Search for the cell housing the specified text and yield its (X, Y) center coordinate. 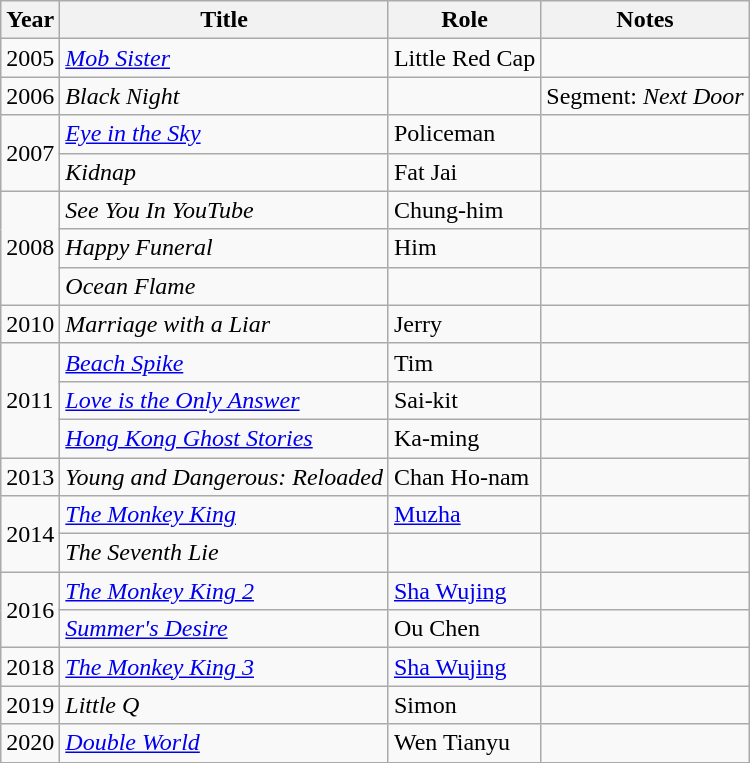
2010 (30, 324)
Little Red Cap (464, 58)
Jerry (464, 324)
2007 (30, 153)
The Monkey King 3 (224, 667)
2013 (30, 477)
2011 (30, 400)
Little Q (224, 705)
Simon (464, 705)
Marriage with a Liar (224, 324)
Wen Tianyu (464, 743)
Happy Funeral (224, 248)
Policeman (464, 134)
2019 (30, 705)
Chung-him (464, 210)
2016 (30, 610)
The Monkey King 2 (224, 591)
Ou Chen (464, 629)
Muzha (464, 515)
Mob Sister (224, 58)
Chan Ho-nam (464, 477)
Ocean Flame (224, 286)
Title (224, 20)
Double World (224, 743)
Segment: Next Door (645, 96)
The Seventh Lie (224, 553)
Him (464, 248)
Love is the Only Answer (224, 400)
Kidnap (224, 172)
Sai-kit (464, 400)
Ka-ming (464, 438)
2008 (30, 248)
Black Night (224, 96)
Summer's Desire (224, 629)
See You In YouTube (224, 210)
Fat Jai (464, 172)
Young and Dangerous: Reloaded (224, 477)
The Monkey King (224, 515)
2020 (30, 743)
2014 (30, 534)
2018 (30, 667)
Role (464, 20)
Eye in the Sky (224, 134)
Notes (645, 20)
Tim (464, 362)
2005 (30, 58)
2006 (30, 96)
Hong Kong Ghost Stories (224, 438)
Beach Spike (224, 362)
Year (30, 20)
